Provide the [X, Y] coordinate of the cell's center where the given text is located.  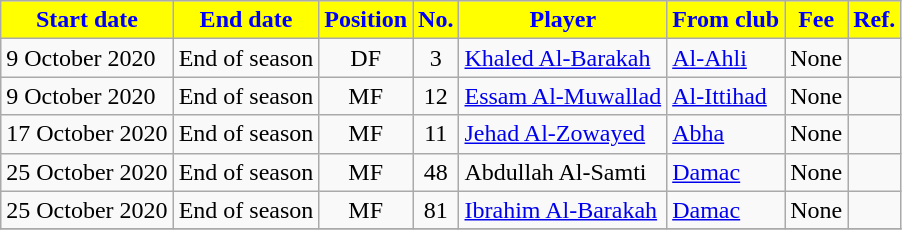
11 [436, 134]
Fee [816, 20]
End date [246, 20]
DF [366, 58]
Ref. [874, 20]
48 [436, 172]
From club [726, 20]
Player [563, 20]
Abdullah Al-Samti [563, 172]
Position [366, 20]
12 [436, 96]
No. [436, 20]
Start date [87, 20]
Jehad Al-Zowayed [563, 134]
Abha [726, 134]
Khaled Al-Barakah [563, 58]
Al-Ittihad [726, 96]
Essam Al-Muwallad [563, 96]
3 [436, 58]
81 [436, 210]
17 October 2020 [87, 134]
Ibrahim Al-Barakah [563, 210]
Al-Ahli [726, 58]
